Locate the cell with the specified text and output its [x, y] center coordinate. 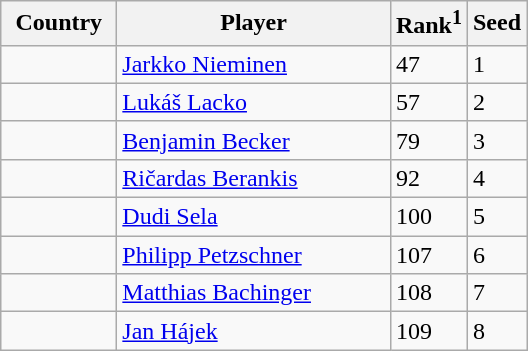
4 [496, 178]
Benjamin Becker [254, 140]
107 [428, 255]
47 [428, 64]
92 [428, 178]
Dudi Sela [254, 217]
Rank1 [428, 24]
Jarkko Nieminen [254, 64]
Country [59, 24]
100 [428, 217]
Philipp Petzschner [254, 255]
Jan Hájek [254, 331]
Matthias Bachinger [254, 293]
6 [496, 255]
Ričardas Berankis [254, 178]
109 [428, 331]
7 [496, 293]
5 [496, 217]
3 [496, 140]
Seed [496, 24]
8 [496, 331]
108 [428, 293]
79 [428, 140]
2 [496, 102]
Player [254, 24]
57 [428, 102]
Lukáš Lacko [254, 102]
1 [496, 64]
